Find where the given text appears and provide that cell's center as [x, y] coordinate. 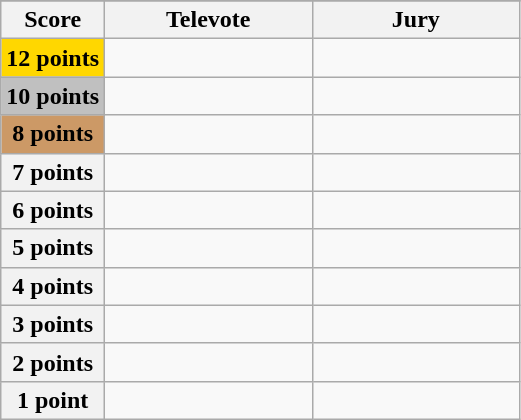
4 points [53, 286]
Televote [209, 20]
Score [53, 20]
3 points [53, 324]
8 points [53, 134]
7 points [53, 172]
12 points [53, 58]
Jury [416, 20]
10 points [53, 96]
5 points [53, 248]
1 point [53, 400]
6 points [53, 210]
2 points [53, 362]
